From the cell containing the given text, extract its center point as [x, y] coordinate. 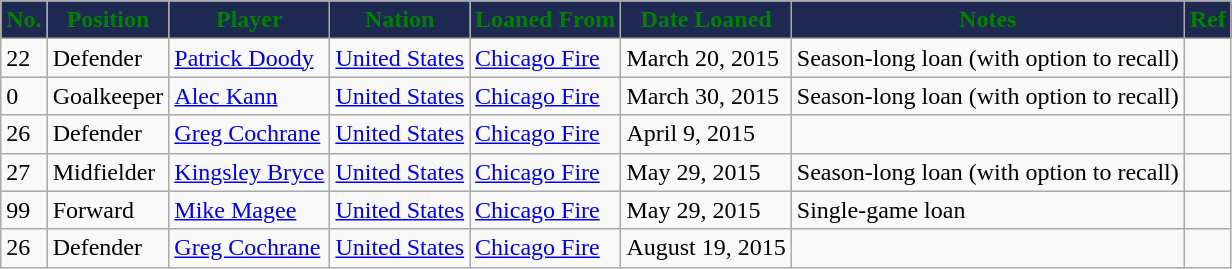
27 [24, 172]
Notes [988, 20]
Patrick Doody [250, 58]
Kingsley Bryce [250, 172]
Forward [108, 210]
Mike Magee [250, 210]
Player [250, 20]
March 20, 2015 [706, 58]
Midfielder [108, 172]
August 19, 2015 [706, 248]
Position [108, 20]
Date Loaned [706, 20]
22 [24, 58]
Single-game loan [988, 210]
April 9, 2015 [706, 134]
0 [24, 96]
Nation [400, 20]
Goalkeeper [108, 96]
Alec Kann [250, 96]
Ref [1208, 20]
Loaned From [546, 20]
March 30, 2015 [706, 96]
No. [24, 20]
99 [24, 210]
